For the text-containing cell, return its midpoint in [x, y] coordinate format. 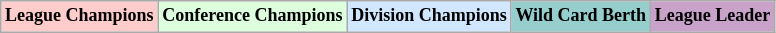
League Leader [712, 16]
Wild Card Berth [580, 16]
League Champions [80, 16]
Conference Champions [252, 16]
Division Champions [429, 16]
